Return the (X, Y) coordinate for the center point of the cell that contains the specified text.  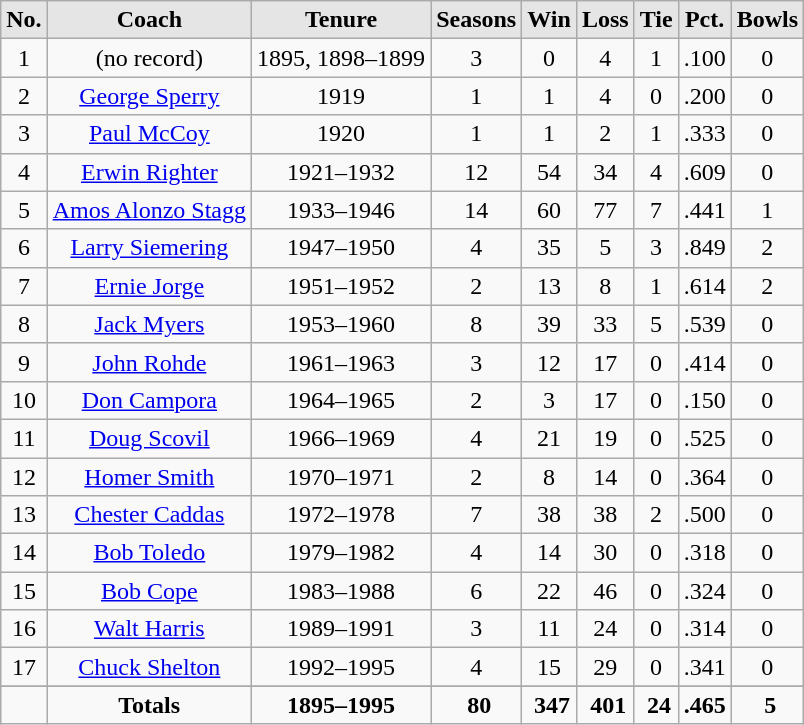
George Sperry (149, 96)
Pct. (704, 20)
.441 (704, 210)
22 (550, 591)
1972–1978 (342, 515)
.324 (704, 591)
Chuck Shelton (149, 667)
Paul McCoy (149, 134)
.614 (704, 286)
Loss (605, 20)
Seasons (476, 20)
.849 (704, 248)
39 (550, 324)
16 (24, 629)
1920 (342, 134)
.200 (704, 96)
1895–1995 (342, 705)
35 (550, 248)
.318 (704, 553)
1983–1988 (342, 591)
54 (550, 172)
John Rohde (149, 362)
30 (605, 553)
46 (605, 591)
Don Campora (149, 400)
.314 (704, 629)
.100 (704, 58)
1966–1969 (342, 438)
.414 (704, 362)
1953–1960 (342, 324)
.609 (704, 172)
1970–1971 (342, 477)
Bowls (767, 20)
.150 (704, 400)
77 (605, 210)
Totals (149, 705)
1933–1946 (342, 210)
.341 (704, 667)
9 (24, 362)
Doug Scovil (149, 438)
1992–1995 (342, 667)
.525 (704, 438)
33 (605, 324)
Coach (149, 20)
1964–1965 (342, 400)
34 (605, 172)
347 (550, 705)
19 (605, 438)
1979–1982 (342, 553)
Jack Myers (149, 324)
Homer Smith (149, 477)
Bob Toledo (149, 553)
Tie (656, 20)
1919 (342, 96)
Tenure (342, 20)
.333 (704, 134)
401 (605, 705)
1895, 1898–1899 (342, 58)
Walt Harris (149, 629)
1961–1963 (342, 362)
.364 (704, 477)
1921–1932 (342, 172)
Chester Caddas (149, 515)
.500 (704, 515)
29 (605, 667)
Amos Alonzo Stagg (149, 210)
Win (550, 20)
21 (550, 438)
Larry Siemering (149, 248)
(no record) (149, 58)
1951–1952 (342, 286)
1989–1991 (342, 629)
60 (550, 210)
.539 (704, 324)
10 (24, 400)
No. (24, 20)
.465 (704, 705)
80 (476, 705)
Bob Cope (149, 591)
Erwin Righter (149, 172)
Ernie Jorge (149, 286)
1947–1950 (342, 248)
